Return the (X, Y) coordinate for the center point of the cell that contains the specified text.  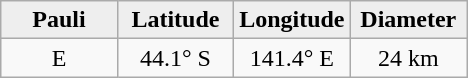
24 km (408, 58)
141.4° E (292, 58)
44.1° S (175, 58)
Latitude (175, 20)
E (59, 58)
Diameter (408, 20)
Longitude (292, 20)
Pauli (59, 20)
